Identify which cell holds the provided text, then report its [x, y] central coordinate. 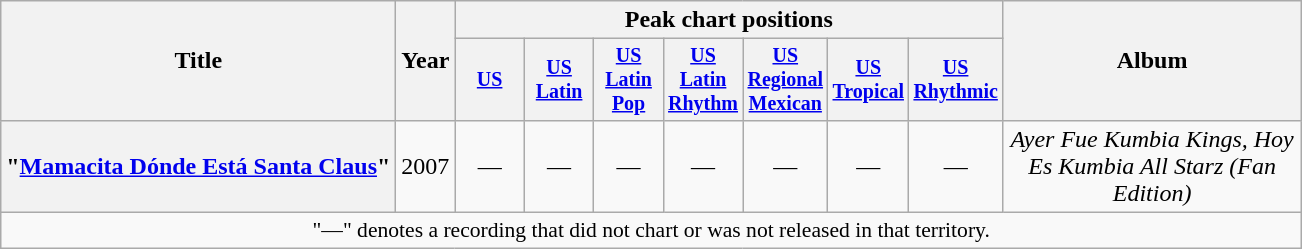
Ayer Fue Kumbia Kings, Hoy Es Kumbia All Starz (Fan Edition) [1152, 166]
USRhythmic [956, 80]
USLatinRhythm [702, 80]
USTropical [868, 80]
"Mamacita Dónde Está Santa Claus" [198, 166]
Peak chart positions [729, 20]
Album [1152, 61]
Year [426, 61]
Title [198, 61]
USLatin [558, 80]
USRegionalMexican [786, 80]
2007 [426, 166]
"—" denotes a recording that did not chart or was not released in that territory. [652, 230]
US [490, 80]
USLatinPop [628, 80]
